Search for the cell housing the specified text and yield its [X, Y] center coordinate. 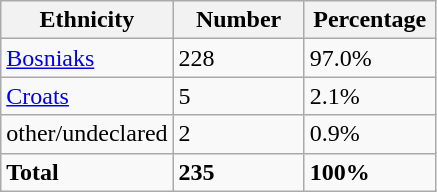
Percentage [370, 20]
235 [238, 172]
100% [370, 172]
Bosniaks [87, 58]
2.1% [370, 96]
Number [238, 20]
other/undeclared [87, 134]
228 [238, 58]
Total [87, 172]
Ethnicity [87, 20]
0.9% [370, 134]
97.0% [370, 58]
5 [238, 96]
Croats [87, 96]
2 [238, 134]
